Scan for the cell matching the given text and deliver its (x, y) coordinate at center. 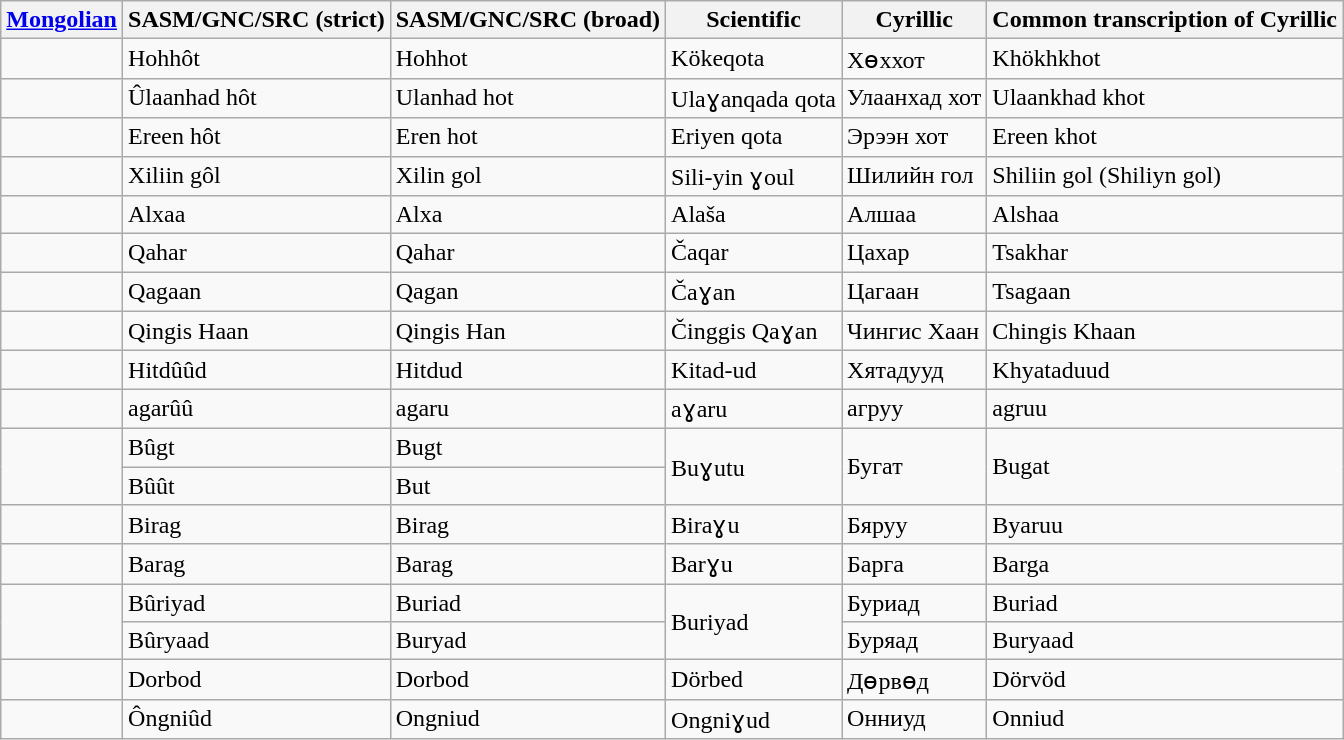
Sili-yin ɣoul (754, 176)
Бяруу (914, 525)
Эрээн хот (914, 137)
Činggis Qaɣan (754, 331)
aɣaru (754, 409)
Kökeqota (754, 59)
Onniud (1165, 719)
Dörbed (754, 680)
Buryaad (1165, 641)
Bûgt (257, 447)
Barɣu (754, 564)
Ereen khot (1165, 137)
Hitdûûd (257, 370)
Dörvöd (1165, 680)
Дөрвөд (914, 680)
Ongniud (528, 719)
Common transcription of Cyrillic (1165, 20)
Цагаан (914, 292)
Eriyen qota (754, 137)
Буриад (914, 603)
Улаанхад хот (914, 98)
SASM/GNC/SRC (strict) (257, 20)
Mongolian (62, 20)
Hohhot (528, 59)
Шилийн гол (914, 176)
Barga (1165, 564)
Alshaa (1165, 215)
Ulanhad hot (528, 98)
Ôngniûd (257, 719)
Shiliin gol (Shiliyn gol) (1165, 176)
Alxa (528, 215)
Qagan (528, 292)
Cyrillic (914, 20)
Scientific (754, 20)
Khökhkhot (1165, 59)
Hitdud (528, 370)
Чингис Хаан (914, 331)
agarûû (257, 409)
But (528, 485)
agaru (528, 409)
Buriyad (754, 622)
Хөххот (914, 59)
Qingis Han (528, 331)
Hohhôt (257, 59)
Buɣutu (754, 466)
Bûût (257, 485)
Buryad (528, 641)
Qingis Haan (257, 331)
агруу (914, 409)
Хятадууд (914, 370)
Tsakhar (1165, 253)
Čaɣan (754, 292)
Ulaɣanqada qota (754, 98)
Буряад (914, 641)
Барга (914, 564)
Xiliin gôl (257, 176)
Bûriyad (257, 603)
Tsagaan (1165, 292)
Chingis Khaan (1165, 331)
Čaqar (754, 253)
Ûlaanhad hôt (257, 98)
Qagaan (257, 292)
Bugat (1165, 466)
SASM/GNC/SRC (broad) (528, 20)
Xilin gol (528, 176)
Ereen hôt (257, 137)
Alxaa (257, 215)
Bûryaad (257, 641)
Kitad-ud (754, 370)
Byaruu (1165, 525)
Khyataduud (1165, 370)
agruu (1165, 409)
Цахар (914, 253)
Ulaankhad khot (1165, 98)
Bugt (528, 447)
Алшаа (914, 215)
Онниуд (914, 719)
Ongniɣud (754, 719)
Eren hot (528, 137)
Бугат (914, 466)
Alaša (754, 215)
Biraɣu (754, 525)
